Detect which cell encompasses the target text, then output its [x, y] center coordinate. 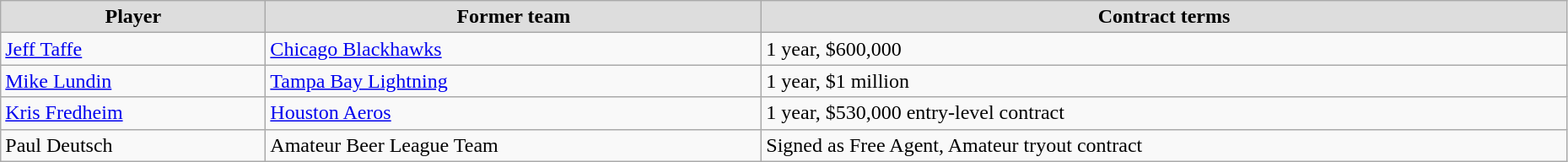
Jeff Taffe [133, 49]
1 year, $600,000 [1164, 49]
Chicago Blackhawks [514, 49]
Paul Deutsch [133, 145]
Houston Aeros [514, 113]
Amateur Beer League Team [514, 145]
Signed as Free Agent, Amateur tryout contract [1164, 145]
Kris Fredheim [133, 113]
Mike Lundin [133, 81]
Tampa Bay Lightning [514, 81]
1 year, $530,000 entry-level contract [1164, 113]
1 year, $1 million [1164, 81]
Player [133, 17]
Contract terms [1164, 17]
Former team [514, 17]
